Output the (x, y) coordinate of the center of the cell containing the given text.  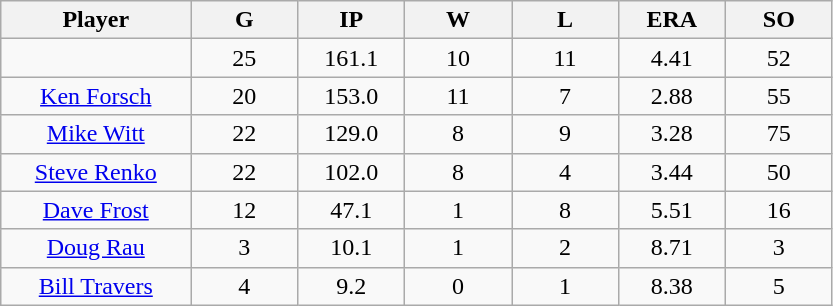
Mike Witt (96, 134)
8.71 (672, 248)
Doug Rau (96, 248)
12 (244, 210)
50 (778, 172)
Steve Renko (96, 172)
55 (778, 96)
Ken Forsch (96, 96)
ERA (672, 20)
9 (566, 134)
10.1 (352, 248)
16 (778, 210)
Player (96, 20)
L (566, 20)
Dave Frost (96, 210)
25 (244, 58)
20 (244, 96)
5 (778, 286)
52 (778, 58)
75 (778, 134)
SO (778, 20)
153.0 (352, 96)
10 (458, 58)
102.0 (352, 172)
8.38 (672, 286)
IP (352, 20)
W (458, 20)
0 (458, 286)
3.44 (672, 172)
4.41 (672, 58)
Bill Travers (96, 286)
47.1 (352, 210)
9.2 (352, 286)
129.0 (352, 134)
7 (566, 96)
3.28 (672, 134)
2.88 (672, 96)
2 (566, 248)
161.1 (352, 58)
5.51 (672, 210)
G (244, 20)
